Detect which cell encompasses the target text, then output its [X, Y] center coordinate. 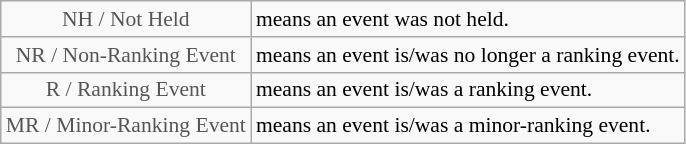
MR / Minor-Ranking Event [126, 126]
means an event was not held. [468, 19]
means an event is/was no longer a ranking event. [468, 55]
NH / Not Held [126, 19]
NR / Non-Ranking Event [126, 55]
R / Ranking Event [126, 90]
means an event is/was a ranking event. [468, 90]
means an event is/was a minor-ranking event. [468, 126]
